Search for the cell housing the specified text and yield its (X, Y) center coordinate. 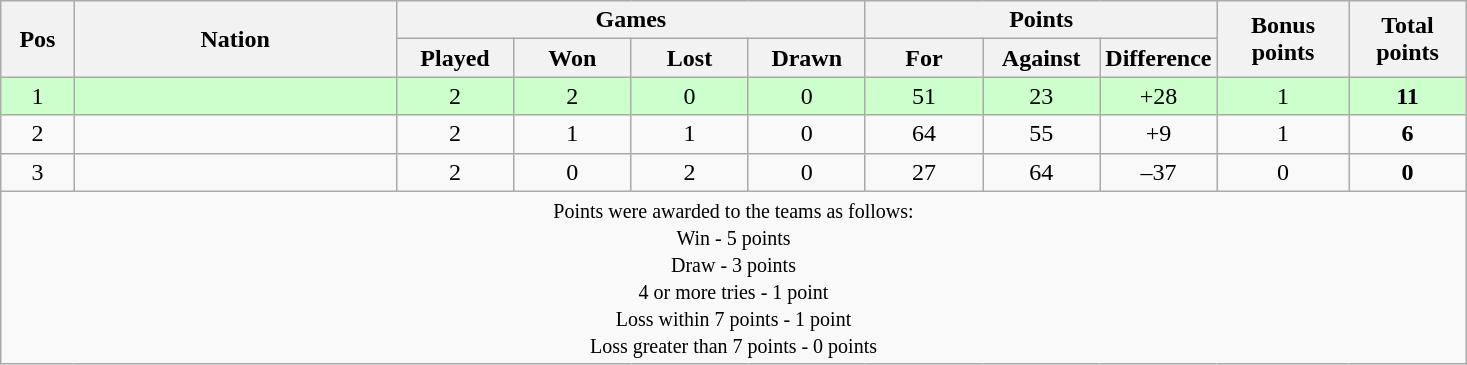
Against (1042, 58)
Totalpoints (1408, 39)
3 (38, 172)
27 (924, 172)
Lost (690, 58)
+28 (1158, 96)
11 (1408, 96)
51 (924, 96)
Pos (38, 39)
Points (1041, 20)
6 (1408, 134)
Bonuspoints (1283, 39)
55 (1042, 134)
Won (572, 58)
Played (454, 58)
Drawn (806, 58)
Difference (1158, 58)
Nation (235, 39)
Games (630, 20)
–37 (1158, 172)
+9 (1158, 134)
For (924, 58)
23 (1042, 96)
